Provide the (x, y) coordinate of the cell's center where the given text is located.  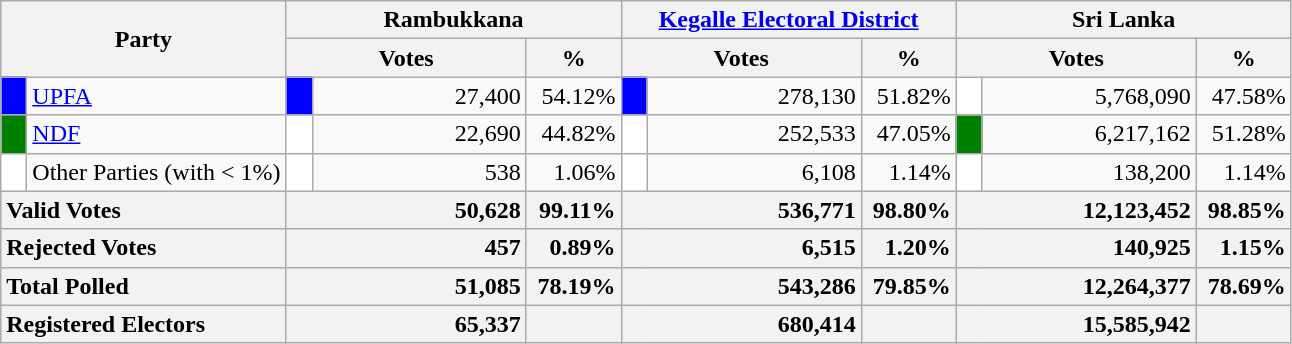
278,130 (754, 96)
1.06% (574, 172)
78.19% (574, 286)
78.69% (1244, 286)
252,533 (754, 134)
47.05% (908, 134)
Kegalle Electoral District (788, 20)
Sri Lanka (1124, 20)
15,585,942 (1076, 324)
6,217,162 (1089, 134)
140,925 (1076, 248)
457 (406, 248)
538 (419, 172)
Rambukkana (454, 20)
0.89% (574, 248)
Party (144, 39)
44.82% (574, 134)
138,200 (1089, 172)
Registered Electors (144, 324)
98.80% (908, 210)
5,768,090 (1089, 96)
UPFA (156, 96)
47.58% (1244, 96)
Other Parties (with < 1%) (156, 172)
99.11% (574, 210)
Rejected Votes (144, 248)
Total Polled (144, 286)
54.12% (574, 96)
6,515 (741, 248)
98.85% (1244, 210)
6,108 (754, 172)
51,085 (406, 286)
536,771 (741, 210)
12,123,452 (1076, 210)
Valid Votes (144, 210)
12,264,377 (1076, 286)
51.28% (1244, 134)
27,400 (419, 96)
1.15% (1244, 248)
543,286 (741, 286)
79.85% (908, 286)
NDF (156, 134)
65,337 (406, 324)
1.20% (908, 248)
680,414 (741, 324)
50,628 (406, 210)
22,690 (419, 134)
51.82% (908, 96)
